Detect which cell encompasses the target text, then output its [x, y] center coordinate. 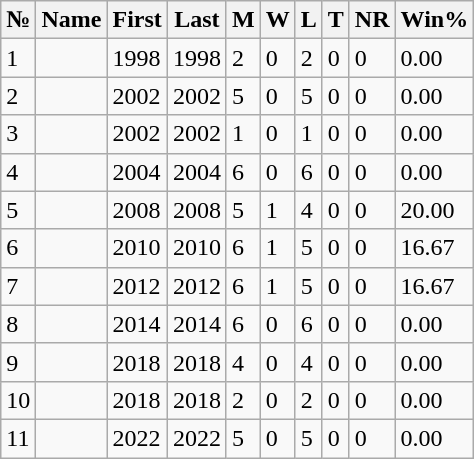
L [308, 20]
10 [18, 400]
№ [18, 20]
M [243, 20]
3 [18, 134]
8 [18, 324]
W [278, 20]
20.00 [434, 210]
Win% [434, 20]
Last [196, 20]
T [336, 20]
NR [372, 20]
7 [18, 286]
Name [72, 20]
9 [18, 362]
11 [18, 438]
First [137, 20]
